Return (x, y) of the center of cell containing provided text 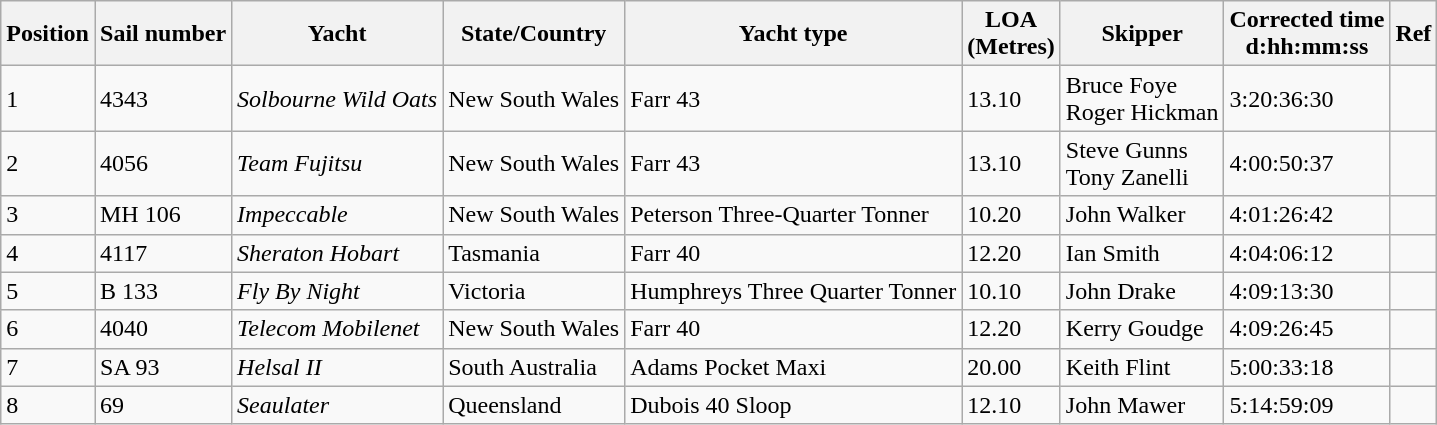
4056 (162, 164)
3:20:36:30 (1307, 98)
Ref (1414, 34)
4:09:26:45 (1307, 329)
Seaulater (338, 405)
Position (48, 34)
South Australia (534, 367)
Yacht type (794, 34)
10.10 (1012, 291)
Bruce Foye Roger Hickman (1142, 98)
Impeccable (338, 215)
Ian Smith (1142, 253)
Peterson Three-Quarter Tonner (794, 215)
4 (48, 253)
Telecom Mobilenet (338, 329)
Sheraton Hobart (338, 253)
B 133 (162, 291)
3 (48, 215)
MH 106 (162, 215)
1 (48, 98)
State/Country (534, 34)
20.00 (1012, 367)
Sail number (162, 34)
12.10 (1012, 405)
Steve Gunns Tony Zanelli (1142, 164)
Dubois 40 Sloop (794, 405)
Solbourne Wild Oats (338, 98)
Skipper (1142, 34)
SA 93 (162, 367)
69 (162, 405)
Kerry Goudge (1142, 329)
Yacht (338, 34)
John Mawer (1142, 405)
John Walker (1142, 215)
Keith Flint (1142, 367)
4040 (162, 329)
Tasmania (534, 253)
Humphreys Three Quarter Tonner (794, 291)
5 (48, 291)
5:14:59:09 (1307, 405)
4117 (162, 253)
4:04:06:12 (1307, 253)
Helsal II (338, 367)
8 (48, 405)
2 (48, 164)
10.20 (1012, 215)
6 (48, 329)
4:09:13:30 (1307, 291)
Corrected time d:hh:mm:ss (1307, 34)
Victoria (534, 291)
4:01:26:42 (1307, 215)
John Drake (1142, 291)
Adams Pocket Maxi (794, 367)
Fly By Night (338, 291)
Team Fujitsu (338, 164)
4:00:50:37 (1307, 164)
LOA (Metres) (1012, 34)
4343 (162, 98)
7 (48, 367)
5:00:33:18 (1307, 367)
Queensland (534, 405)
